For the text-containing cell, return its midpoint in [x, y] coordinate format. 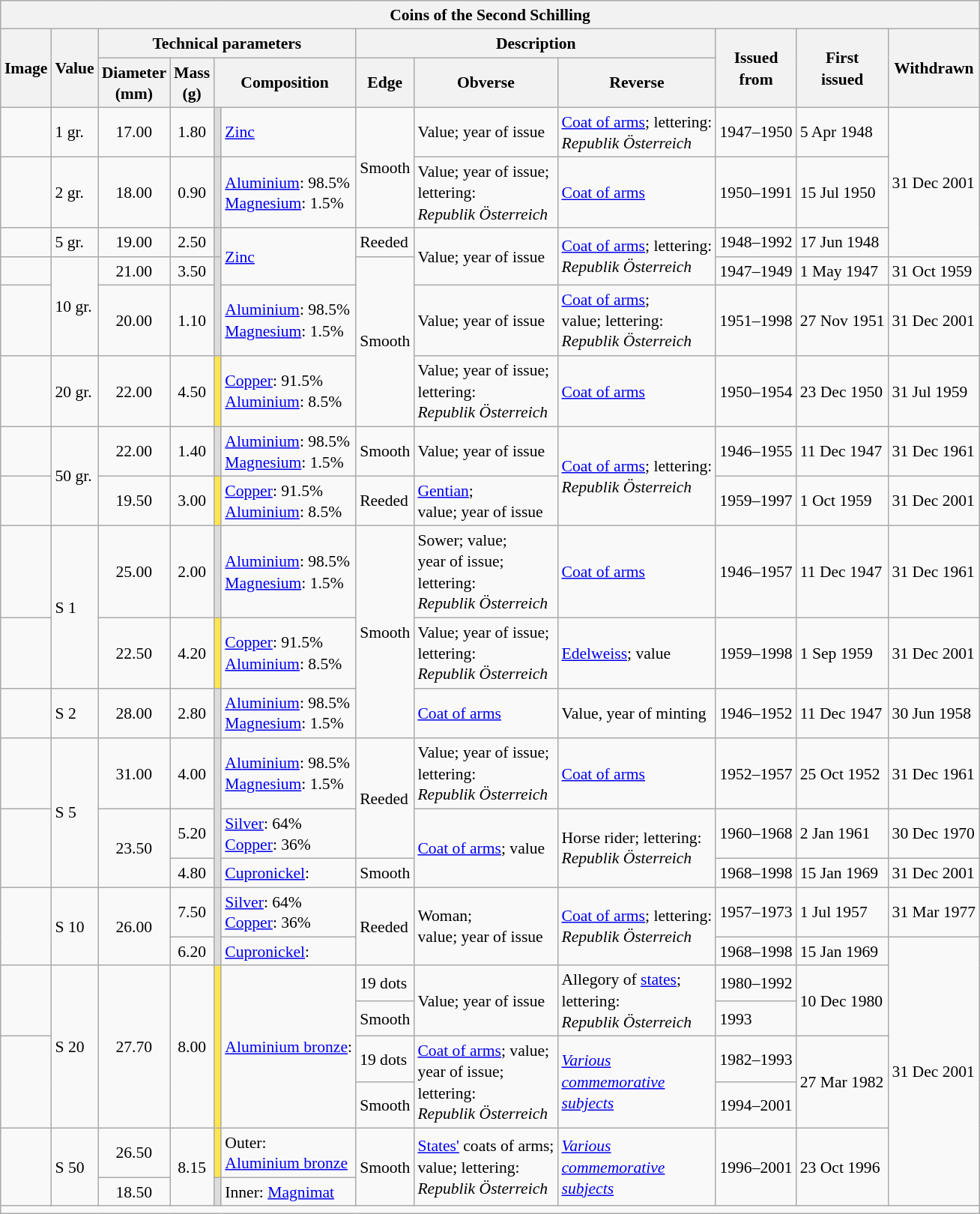
1947–1949 [755, 271]
3.50 [192, 271]
Mass(g) [192, 82]
50 gr. [75, 477]
1950–1991 [755, 193]
3.00 [192, 501]
Value [75, 68]
1951–1998 [755, 320]
1994–2001 [755, 1105]
1.80 [192, 132]
27.70 [134, 1046]
Edelweiss; value [637, 653]
States' coats of arms;value; lettering:Republik Österreich [486, 1167]
1 Oct 1959 [842, 501]
18.00 [134, 193]
23.50 [134, 848]
S 5 [75, 812]
2.80 [192, 713]
8.00 [192, 1046]
1952–1957 [755, 773]
4.50 [192, 391]
20 gr. [75, 391]
Horse rider; lettering:Republik Österreich [637, 848]
2 Jan 1961 [842, 833]
Composition [285, 82]
Diameter(mm) [134, 82]
19.50 [134, 501]
26.00 [134, 926]
1946–1955 [755, 451]
Edge [385, 82]
1 gr. [75, 132]
28.00 [134, 713]
25.00 [134, 572]
Firstissued [842, 68]
Aluminium bronze: [288, 1046]
Coins of the Second Schilling [490, 15]
Obverse [486, 82]
1948–1992 [755, 242]
4.00 [192, 773]
S 50 [75, 1167]
S 1 [75, 607]
5 Apr 1948 [842, 132]
31 Mar 1977 [934, 912]
30 Dec 1970 [934, 833]
4.20 [192, 653]
1 Sep 1959 [842, 653]
21.00 [134, 271]
31 Jul 1959 [934, 391]
19.00 [134, 242]
2.50 [192, 242]
Value, year of minting [637, 713]
22.50 [134, 653]
1996–2001 [755, 1167]
S 10 [75, 926]
10 gr. [75, 306]
1 May 1947 [842, 271]
1959–1998 [755, 653]
30 Jun 1958 [934, 713]
Sower; value;year of issue;lettering:Republik Österreich [486, 572]
5.20 [192, 833]
Withdrawn [934, 68]
15 Jul 1950 [842, 193]
1950–1954 [755, 391]
Coat of arms;value; lettering:Republik Österreich [637, 320]
6.20 [192, 951]
Issuedfrom [755, 68]
8.15 [192, 1167]
Gentian;value; year of issue [486, 501]
5 gr. [75, 242]
Description [536, 43]
7.50 [192, 912]
1959–1997 [755, 501]
Reverse [637, 82]
1982–1993 [755, 1060]
1980–1992 [755, 983]
17.00 [134, 132]
27 Mar 1982 [842, 1082]
31.00 [134, 773]
Technical parameters [227, 43]
27 Nov 1951 [842, 320]
26.50 [134, 1153]
S 20 [75, 1046]
1947–1950 [755, 132]
1946–1957 [755, 572]
20.00 [134, 320]
0.90 [192, 193]
4.80 [192, 872]
Inner: Magnimat [288, 1192]
25 Oct 1952 [842, 773]
1957–1973 [755, 912]
Coat of arms; value;year of issue;lettering:Republik Österreich [486, 1082]
1.40 [192, 451]
2.00 [192, 572]
23 Oct 1996 [842, 1167]
Woman;value; year of issue [486, 926]
Coat of arms; value [486, 848]
1.10 [192, 320]
18.50 [134, 1192]
1946–1952 [755, 713]
1960–1968 [755, 833]
2 gr. [75, 193]
1993 [755, 1018]
Image [26, 68]
Allegory of states;lettering:Republik Österreich [637, 1000]
10 Dec 1980 [842, 1000]
31 Oct 1959 [934, 271]
23 Dec 1950 [842, 391]
1 Jul 1957 [842, 912]
17 Jun 1948 [842, 242]
S 2 [75, 713]
Outer:Aluminium bronze [288, 1153]
